For the text-containing cell, return its midpoint in (X, Y) coordinate format. 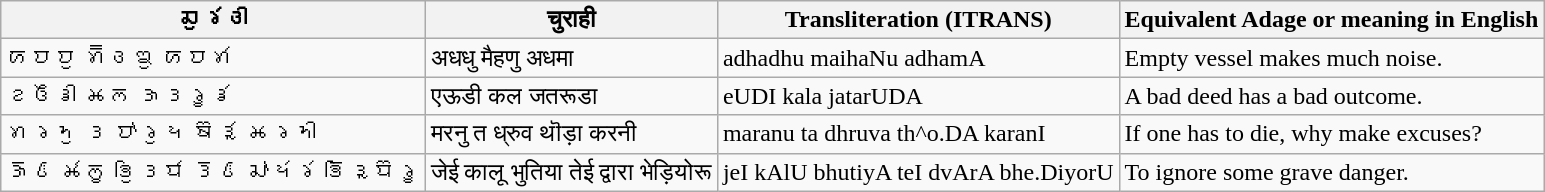
Equivalent Adage or meaning in English (1332, 20)
eUDI kala jatarUDA (918, 96)
𑚀𑚜𑚜𑚰 𑚢𑚳𑚩𑚘𑚰 𑚀𑚜𑚢𑚭 (214, 58)
𑚑𑚲𑚃 𑚊𑚭𑚥𑚱 𑚡𑚰𑚙𑚮𑚣𑚭 𑚙𑚲𑚃 𑚛𑚶𑚦𑚭𑚤𑚭 𑚡𑚲𑚪𑚮𑚣𑚴𑚤𑚱 (214, 172)
मरनु त ध्रुव थॊड़ा करनी (572, 134)
If one has to die, why make excuses? (1332, 134)
maranu ta dhruva th^o.DA karanI (918, 134)
अधधु मैहणु अधमा (572, 58)
जेई कालू भुतिया तेई द्वारा भेड़ियोरू (572, 172)
A bad deed has a bad outcome. (1332, 96)
adhadhu maihaNu adhamA (918, 58)
Empty vessel makes much noise. (1332, 58)
चुराही (572, 20)
𑚢𑚤𑚝𑚰 𑚙 𑚜𑚶𑚤𑚰𑚦 𑚚𑚴𑚪𑚭 𑚊𑚤𑚝𑚯 (214, 134)
Transliteration (ITRANS) (918, 20)
𑚆𑚅𑚖𑚯 𑚊𑚥 𑚑𑚙𑚤𑚱𑚖𑚭 (214, 96)
jeI kAlU bhutiyA teI dvArA bhe.DiyorU (918, 172)
To ignore some grave danger. (1332, 172)
𑚏𑚰𑚤𑚭𑚩𑚯 (214, 20)
एऊडी कल जतरूडा (572, 96)
